Extract the [X, Y] coordinate from the center of the cell holding the provided text.  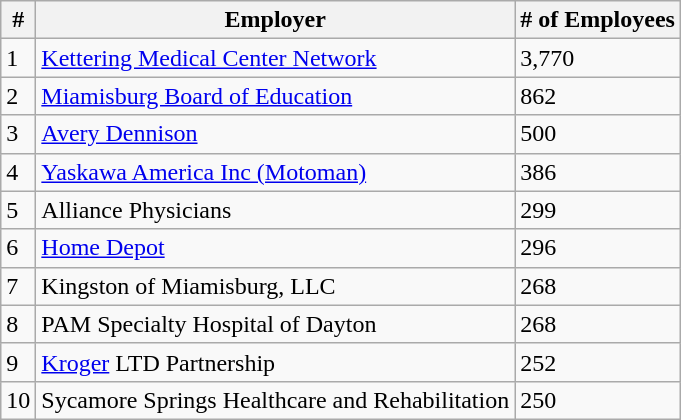
Kingston of Miamisburg, LLC [276, 286]
Employer [276, 20]
386 [598, 172]
Miamisburg Board of Education [276, 96]
296 [598, 248]
3 [18, 134]
9 [18, 362]
4 [18, 172]
299 [598, 210]
Home Depot [276, 248]
Yaskawa America Inc (Motoman) [276, 172]
2 [18, 96]
Sycamore Springs Healthcare and Rehabilitation [276, 400]
10 [18, 400]
8 [18, 324]
Avery Dennison [276, 134]
252 [598, 362]
862 [598, 96]
3,770 [598, 58]
# [18, 20]
# of Employees [598, 20]
6 [18, 248]
Alliance Physicians [276, 210]
PAM Specialty Hospital of Dayton [276, 324]
5 [18, 210]
250 [598, 400]
7 [18, 286]
500 [598, 134]
Kroger LTD Partnership [276, 362]
1 [18, 58]
Kettering Medical Center Network [276, 58]
